Detect which cell encompasses the target text, then output its [x, y] center coordinate. 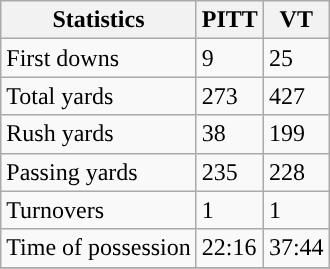
Passing yards [99, 172]
228 [296, 172]
38 [230, 134]
Total yards [99, 96]
427 [296, 96]
Statistics [99, 20]
25 [296, 58]
PITT [230, 20]
VT [296, 20]
9 [230, 58]
273 [230, 96]
First downs [99, 58]
Rush yards [99, 134]
Turnovers [99, 210]
199 [296, 134]
Time of possession [99, 248]
235 [230, 172]
37:44 [296, 248]
22:16 [230, 248]
